Pinpoint the cell where the given text exists, returning its (X, Y) midpoint coordinate. 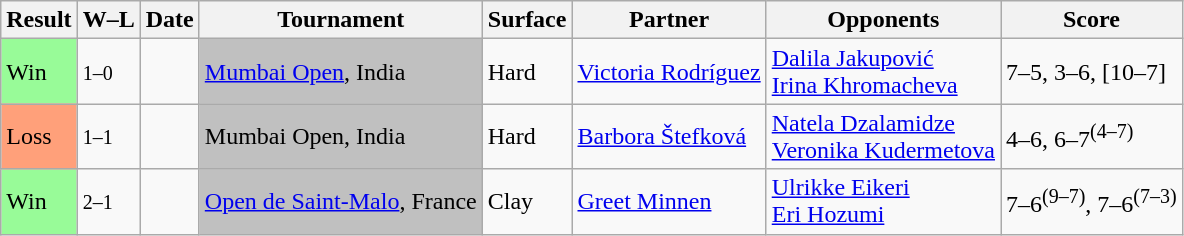
Tournament (340, 20)
Victoria Rodríguez (669, 72)
Clay (527, 202)
1–1 (108, 136)
Ulrikke Eikeri Eri Hozumi (883, 202)
Dalila Jakupović Irina Khromacheva (883, 72)
Opponents (883, 20)
Date (170, 20)
7–6(9–7), 7–6(7–3) (1092, 202)
1–0 (108, 72)
Barbora Štefková (669, 136)
Natela Dzalamidze Veronika Kudermetova (883, 136)
2–1 (108, 202)
Surface (527, 20)
W–L (108, 20)
Score (1092, 20)
Loss (39, 136)
Open de Saint-Malo, France (340, 202)
7–5, 3–6, [10–7] (1092, 72)
Result (39, 20)
Partner (669, 20)
Greet Minnen (669, 202)
4–6, 6–7(4–7) (1092, 136)
